Output the (x, y) coordinate of the center of the cell containing the given text.  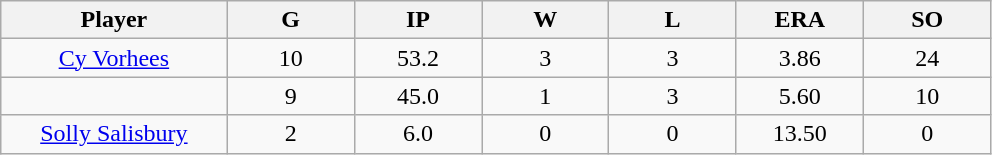
24 (928, 58)
2 (290, 134)
13.50 (800, 134)
L (672, 20)
45.0 (418, 96)
W (546, 20)
ERA (800, 20)
G (290, 20)
Player (114, 20)
Cy Vorhees (114, 58)
6.0 (418, 134)
5.60 (800, 96)
IP (418, 20)
3.86 (800, 58)
9 (290, 96)
53.2 (418, 58)
Solly Salisbury (114, 134)
SO (928, 20)
1 (546, 96)
